Search for the cell housing the specified text and yield its (x, y) center coordinate. 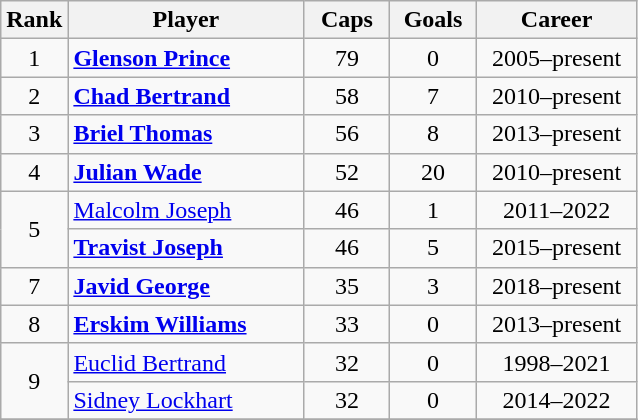
Player (186, 20)
Sidney Lockhart (186, 400)
Rank (34, 20)
2018–present (556, 286)
Travist Joseph (186, 248)
9 (34, 381)
33 (347, 324)
2014–2022 (556, 400)
Glenson Prince (186, 58)
2005–present (556, 58)
Caps (347, 20)
Malcolm Joseph (186, 210)
Briel Thomas (186, 134)
Julian Wade (186, 172)
Career (556, 20)
58 (347, 96)
20 (433, 172)
52 (347, 172)
4 (34, 172)
79 (347, 58)
35 (347, 286)
Goals (433, 20)
Javid George (186, 286)
Erskim Williams (186, 324)
56 (347, 134)
2011–2022 (556, 210)
Euclid Bertrand (186, 362)
Chad Bertrand (186, 96)
1998–2021 (556, 362)
2015–present (556, 248)
2 (34, 96)
